Determine the (x, y) coordinate at the center of the cell enclosing the given text.  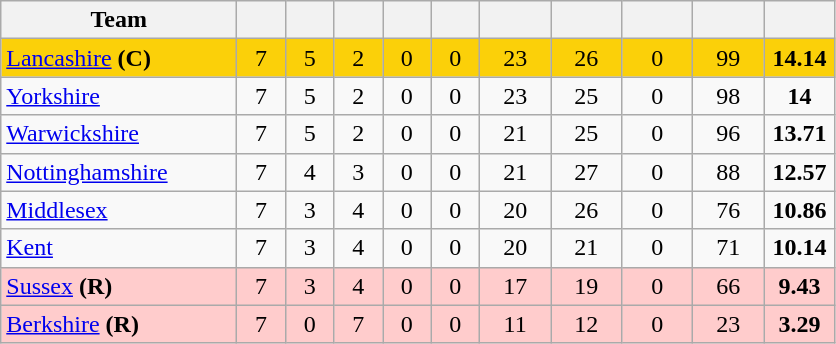
66 (728, 286)
11 (516, 324)
Nottinghamshire (119, 172)
27 (586, 172)
96 (728, 134)
76 (728, 210)
14 (800, 96)
12.57 (800, 172)
12 (586, 324)
3.29 (800, 324)
17 (516, 286)
10.14 (800, 248)
Yorkshire (119, 96)
Lancashire (C) (119, 58)
99 (728, 58)
88 (728, 172)
Berkshire (R) (119, 324)
Team (119, 20)
Kent (119, 248)
19 (586, 286)
Warwickshire (119, 134)
98 (728, 96)
13.71 (800, 134)
9.43 (800, 286)
Sussex (R) (119, 286)
71 (728, 248)
14.14 (800, 58)
10.86 (800, 210)
Middlesex (119, 210)
